Return the (X, Y) coordinate for the center point of the cell that contains the specified text.  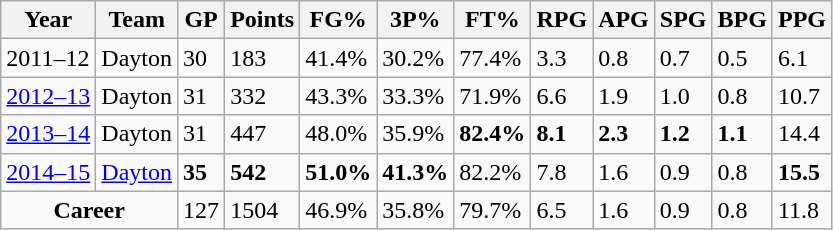
6.1 (802, 58)
35.9% (416, 134)
0.7 (683, 58)
APG (624, 20)
447 (262, 134)
1.9 (624, 96)
1.1 (742, 134)
332 (262, 96)
2.3 (624, 134)
SPG (683, 20)
11.8 (802, 210)
41.4% (338, 58)
15.5 (802, 172)
542 (262, 172)
127 (202, 210)
46.9% (338, 210)
1.2 (683, 134)
Team (137, 20)
6.5 (562, 210)
30 (202, 58)
183 (262, 58)
82.4% (492, 134)
35 (202, 172)
FG% (338, 20)
2013–14 (48, 134)
14.4 (802, 134)
BPG (742, 20)
1504 (262, 210)
2014–15 (48, 172)
8.1 (562, 134)
7.8 (562, 172)
3.3 (562, 58)
FT% (492, 20)
PPG (802, 20)
43.3% (338, 96)
RPG (562, 20)
33.3% (416, 96)
Points (262, 20)
30.2% (416, 58)
GP (202, 20)
71.9% (492, 96)
0.5 (742, 58)
Career (90, 210)
10.7 (802, 96)
Year (48, 20)
2012–13 (48, 96)
48.0% (338, 134)
77.4% (492, 58)
6.6 (562, 96)
2011–12 (48, 58)
1.0 (683, 96)
35.8% (416, 210)
41.3% (416, 172)
79.7% (492, 210)
3P% (416, 20)
82.2% (492, 172)
51.0% (338, 172)
